Detect which cell encompasses the target text, then output its [X, Y] center coordinate. 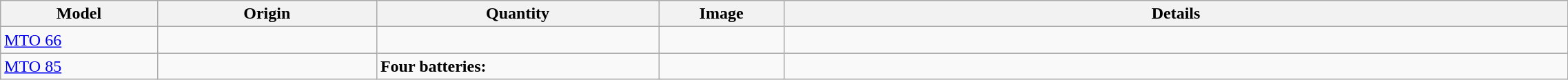
Origin [267, 14]
Image [722, 14]
Quantity [517, 14]
Model [79, 14]
Four batteries: [517, 66]
MTO 66 [79, 40]
MTO 85 [79, 66]
Details [1176, 14]
